Capture the cell that displays the provided text and extract its (x, y) central coordinate. 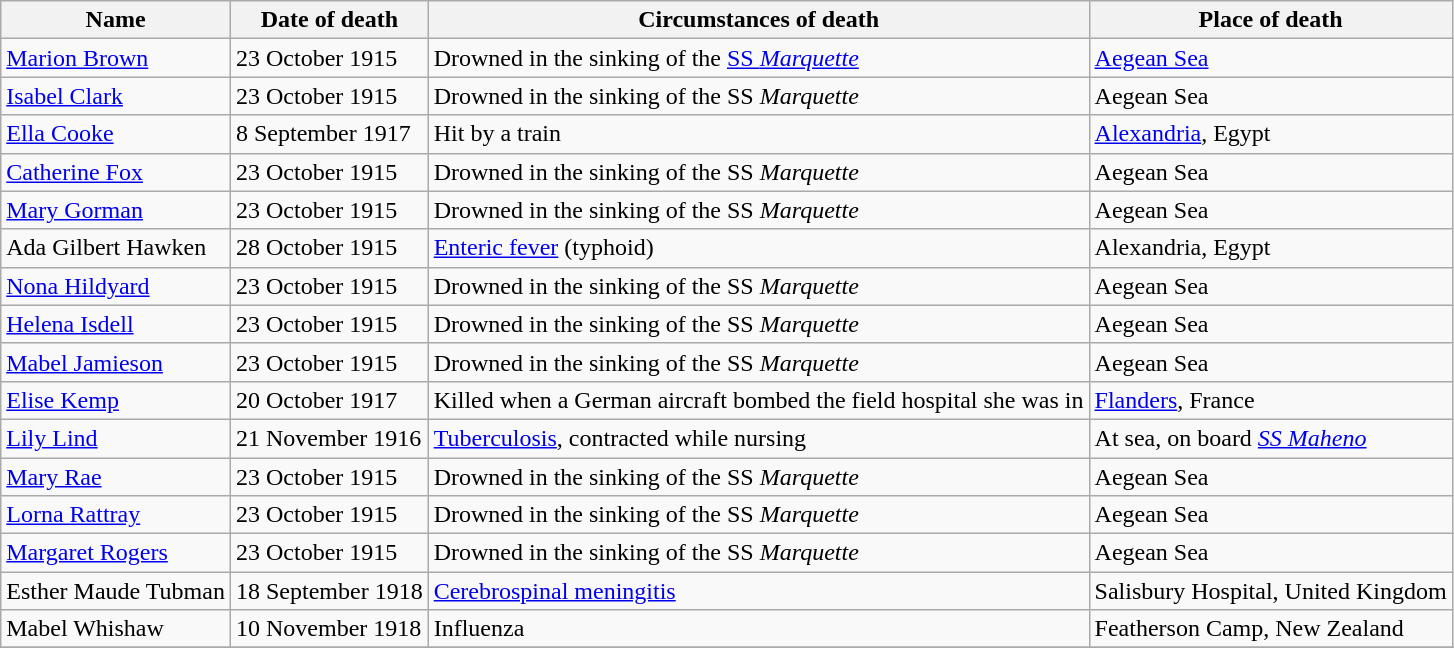
Circumstances of death (758, 20)
Date of death (329, 20)
21 November 1916 (329, 438)
Place of death (1270, 20)
Esther Maude Tubman (116, 591)
8 September 1917 (329, 134)
Lily Lind (116, 438)
Margaret Rogers (116, 553)
Killed when a German aircraft bombed the field hospital she was in (758, 400)
Helena Isdell (116, 324)
Catherine Fox (116, 172)
Cerebrospinal meningitis (758, 591)
Influenza (758, 629)
Name (116, 20)
At sea, on board SS Maheno (1270, 438)
18 September 1918 (329, 591)
Lorna Rattray (116, 515)
Mary Rae (116, 477)
Featherson Camp, New Zealand (1270, 629)
Ada Gilbert Hawken (116, 248)
28 October 1915 (329, 248)
Nona Hildyard (116, 286)
Mabel Jamieson (116, 362)
Marion Brown (116, 58)
Flanders, France (1270, 400)
Hit by a train (758, 134)
Ella Cooke (116, 134)
Enteric fever (typhoid) (758, 248)
Mary Gorman (116, 210)
Tuberculosis, contracted while nursing (758, 438)
20 October 1917 (329, 400)
10 November 1918 (329, 629)
Isabel Clark (116, 96)
Salisbury Hospital, United Kingdom (1270, 591)
Elise Kemp (116, 400)
Mabel Whishaw (116, 629)
